Detect which cell encompasses the target text, then output its [x, y] center coordinate. 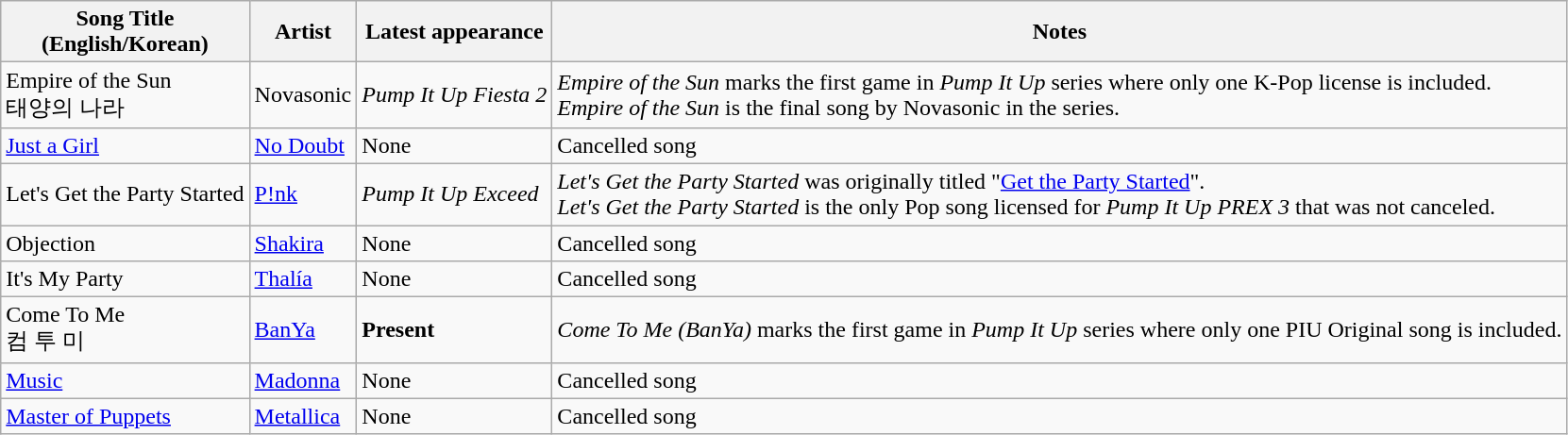
Madonna [303, 380]
Thalía [303, 279]
Objection [125, 243]
P!nk [303, 194]
Music [125, 380]
Song Title(English/Korean) [125, 32]
Just a Girl [125, 145]
Master of Puppets [125, 416]
Novasonic [303, 95]
Shakira [303, 243]
Pump It Up Exceed [455, 194]
Empire of the Sun태양의 나라 [125, 95]
Come To Me컴 투 미 [125, 330]
Artist [303, 32]
Let's Get the Party Started [125, 194]
Notes [1059, 32]
Pump It Up Fiesta 2 [455, 95]
Latest appearance [455, 32]
It's My Party [125, 279]
Present [455, 330]
No Doubt [303, 145]
BanYa [303, 330]
Come To Me (BanYa) marks the first game in Pump It Up series where only one PIU Original song is included. [1059, 330]
Metallica [303, 416]
